Locate the cell with the specified text and output its (X, Y) center coordinate. 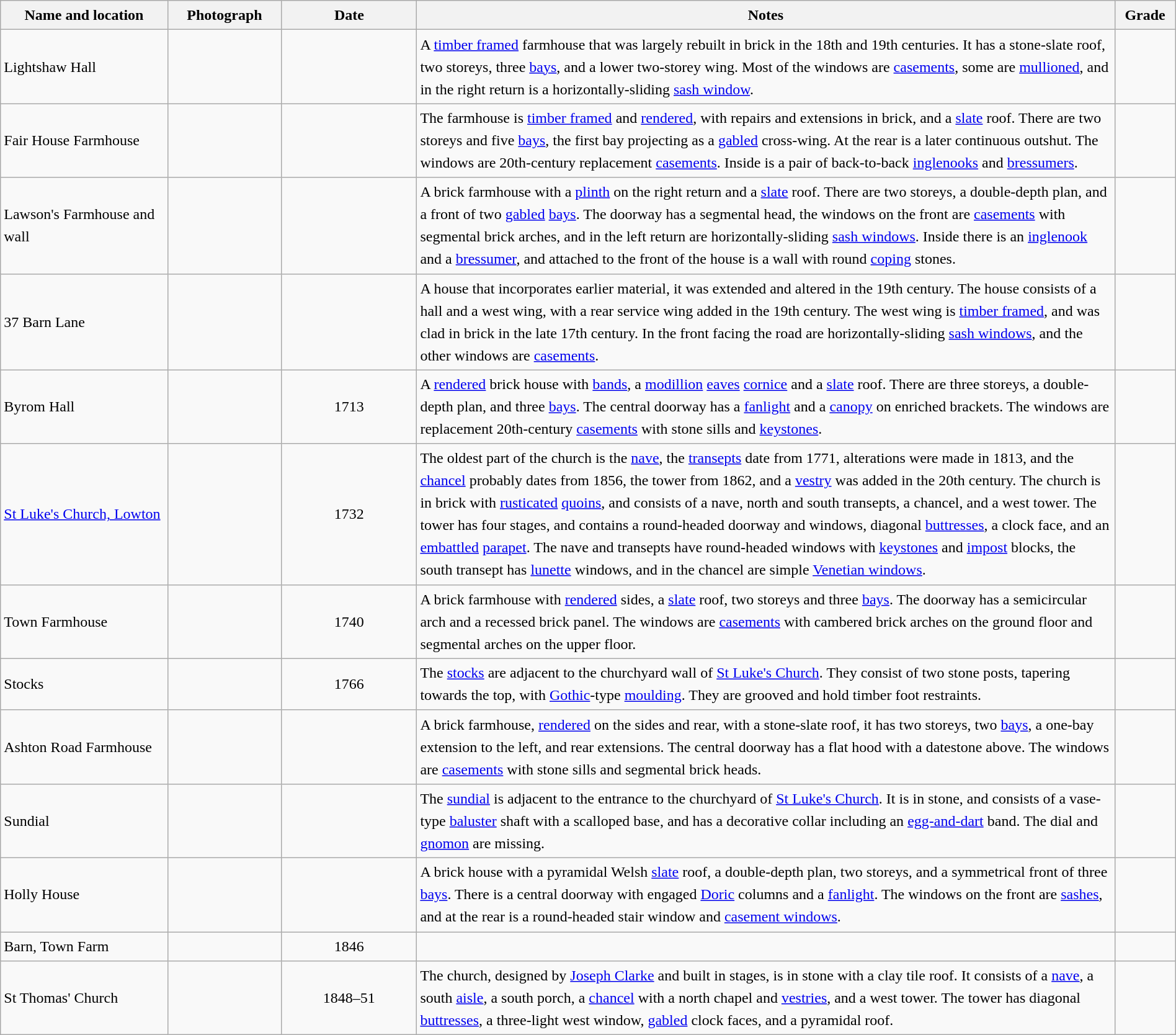
1713 (349, 407)
Sundial (84, 820)
Lawson's Farmhouse and wall (84, 226)
Name and location (84, 15)
1732 (349, 514)
Notes (765, 15)
Photograph (225, 15)
Stocks (84, 684)
Byrom Hall (84, 407)
1848–51 (349, 998)
Fair House Farmhouse (84, 140)
Lightshaw Hall (84, 67)
Holly House (84, 895)
St Luke's Church, Lowton (84, 514)
37 Barn Lane (84, 321)
1846 (349, 947)
Ashton Road Farmhouse (84, 747)
Barn, Town Farm (84, 947)
1740 (349, 622)
1766 (349, 684)
Grade (1145, 15)
Date (349, 15)
Town Farmhouse (84, 622)
St Thomas' Church (84, 998)
